Find where the given text appears and provide that cell's center as (X, Y) coordinate. 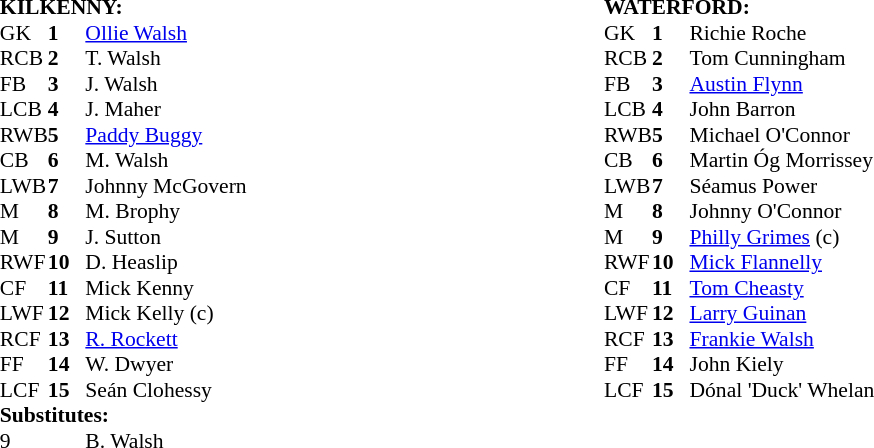
Mick Kenny (166, 288)
Ollie Walsh (166, 33)
Mick Flannelly (782, 263)
J. Sutton (166, 237)
Tom Cunningham (782, 59)
Séamus Power (782, 186)
Larry Guinan (782, 313)
T. Walsh (166, 59)
Frankie Walsh (782, 339)
J. Walsh (166, 84)
M. Walsh (166, 161)
John Barron (782, 109)
Philly Grimes (c) (782, 237)
Tom Cheasty (782, 288)
Martin Óg Morrissey (782, 161)
Austin Flynn (782, 84)
Michael O'Connor (782, 135)
Substitutes: (124, 415)
R. Rockett (166, 339)
Johnny McGovern (166, 186)
Paddy Buggy (166, 135)
Richie Roche (782, 33)
Dónal 'Duck' Whelan (782, 390)
D. Heaslip (166, 263)
Mick Kelly (c) (166, 313)
John Kiely (782, 365)
Seán Clohessy (166, 390)
M. Brophy (166, 211)
Johnny O'Connor (782, 211)
J. Maher (166, 109)
W. Dwyer (166, 365)
